Detect which cell encompasses the target text, then output its (X, Y) center coordinate. 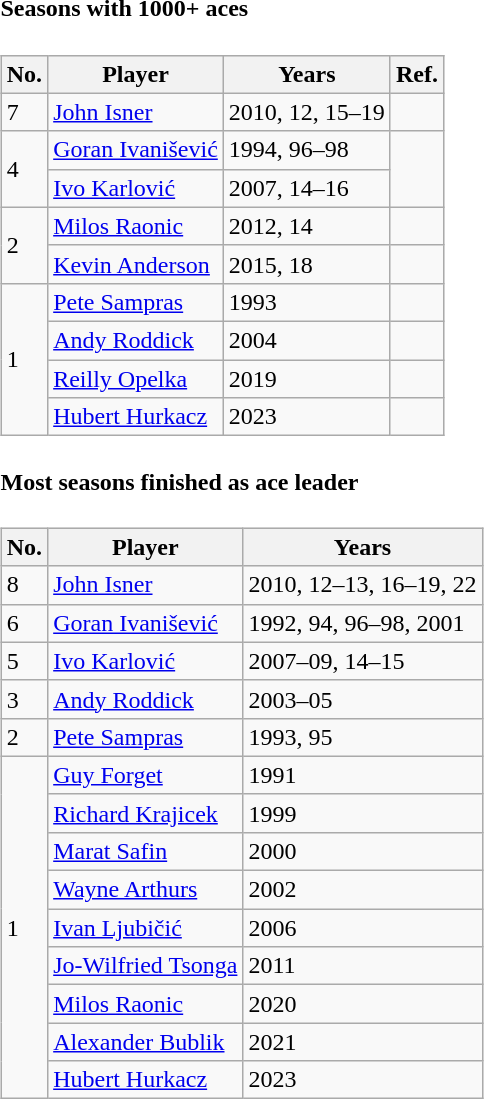
2019 (306, 379)
6 (24, 623)
2007, 14–16 (306, 188)
1991 (362, 775)
1999 (362, 813)
2015, 18 (306, 264)
1993 (306, 302)
3 (24, 699)
4 (24, 169)
Marat Safin (146, 851)
2010, 12, 15–19 (306, 112)
2002 (362, 890)
2000 (362, 851)
2021 (362, 1042)
1993, 95 (362, 737)
Ref. (416, 74)
2006 (362, 928)
Guy Forget (146, 775)
Reilly Opelka (136, 379)
Wayne Arthurs (146, 890)
Jo-Wilfried Tsonga (146, 966)
5 (24, 661)
Kevin Anderson (136, 264)
2011 (362, 966)
2012, 14 (306, 226)
2010, 12–13, 16–19, 22 (362, 585)
2004 (306, 340)
Alexander Bublik (146, 1042)
2007–09, 14–15 (362, 661)
Richard Krajicek (146, 813)
2020 (362, 1004)
2003–05 (362, 699)
8 (24, 585)
1994, 96–98 (306, 150)
7 (24, 112)
1992, 94, 96–98, 2001 (362, 623)
Ivan Ljubičić (146, 928)
